From the cell containing the given text, extract its center point as (X, Y) coordinate. 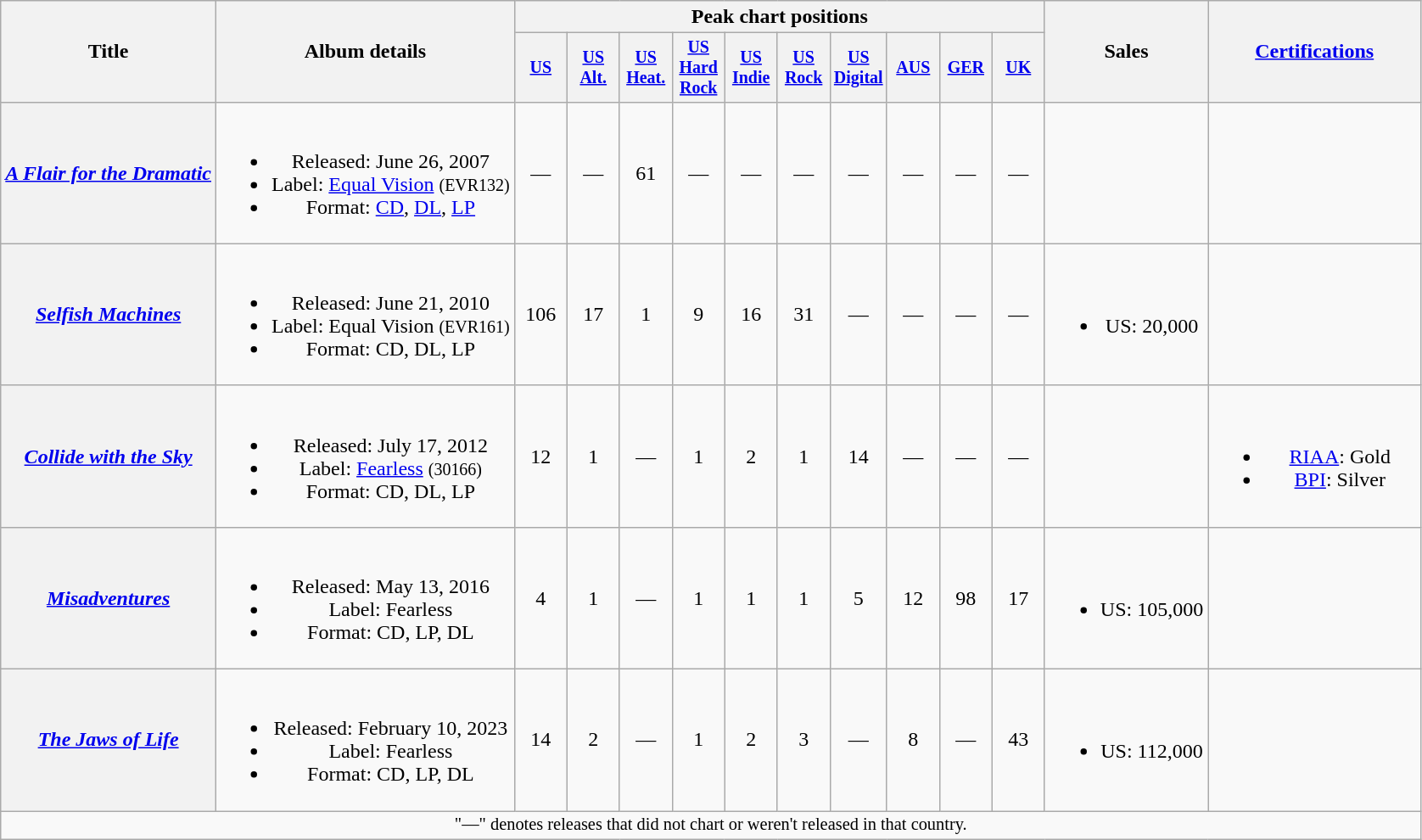
US Hard Rock (698, 68)
RIAA: GoldBPI: Silver (1315, 456)
A Flair for the Dramatic (109, 173)
USHeat. (646, 68)
Released: July 17, 2012Label: Fearless (30166)Format: CD, DL, LP (366, 456)
US Alt. (593, 68)
Misadventures (109, 597)
3 (803, 740)
Collide with the Sky (109, 456)
4 (540, 597)
UK (1018, 68)
US Rock (803, 68)
8 (913, 740)
AUS (913, 68)
Selfish Machines (109, 314)
US (540, 68)
Peak chart positions (779, 17)
Released: June 21, 2010Label: Equal Vision (EVR161)Format: CD, DL, LP (366, 314)
The Jaws of Life (109, 740)
Certifications (1315, 52)
Released: February 10, 2023Label: FearlessFormat: CD, LP, DL (366, 740)
US: 112,000 (1126, 740)
Title (109, 52)
16 (751, 314)
US: 105,000 (1126, 597)
43 (1018, 740)
9 (698, 314)
Album details (366, 52)
106 (540, 314)
61 (646, 173)
5 (859, 597)
GER (966, 68)
US Indie (751, 68)
Sales (1126, 52)
31 (803, 314)
Released: June 26, 2007Label: Equal Vision (EVR132)Format: CD, DL, LP (366, 173)
"—" denotes releases that did not chart or weren't released in that country. (711, 826)
US Digital (859, 68)
US: 20,000 (1126, 314)
Released: May 13, 2016Label: FearlessFormat: CD, LP, DL (366, 597)
98 (966, 597)
